Return the [X, Y] coordinate for the center point of the cell that contains the specified text.  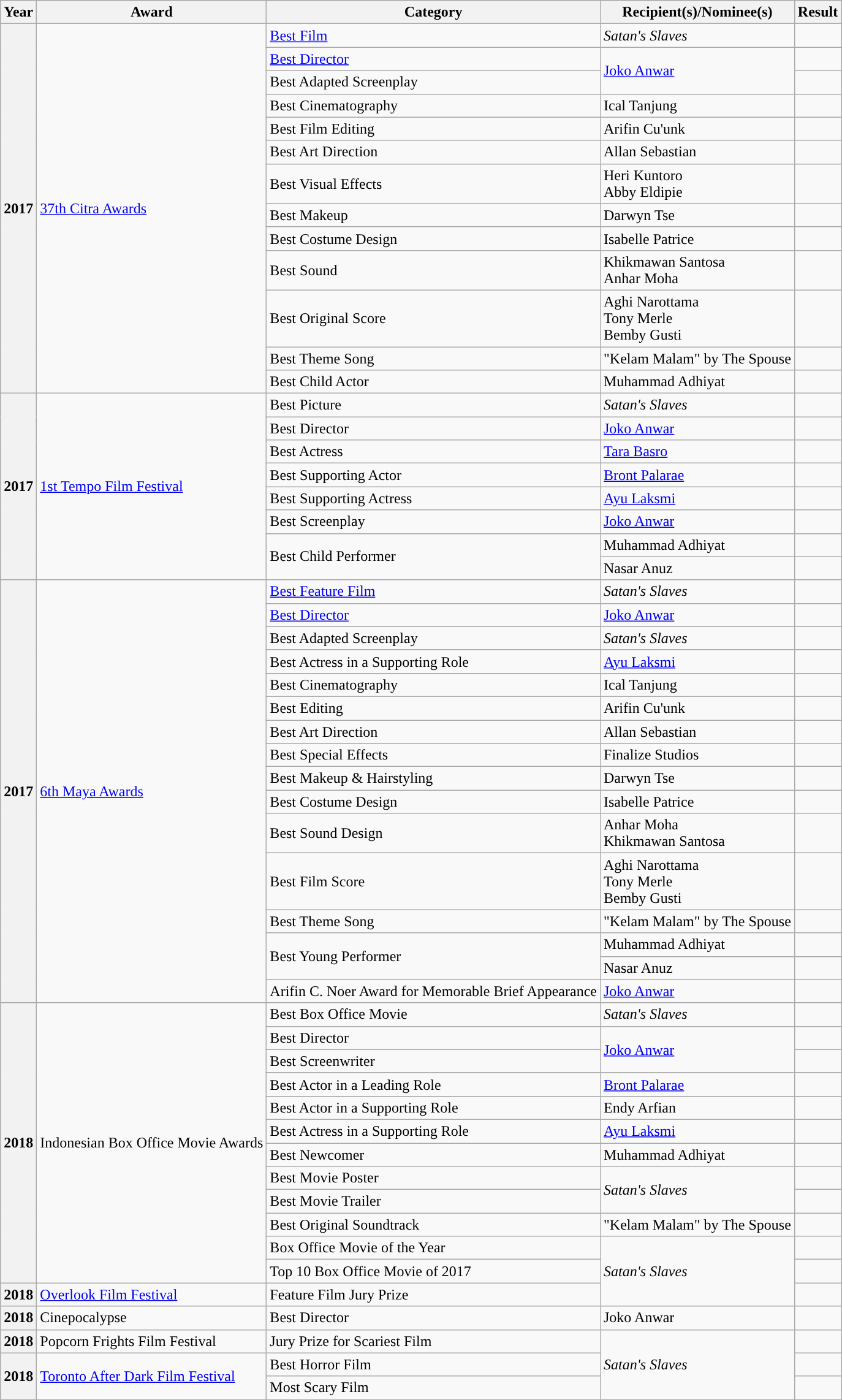
Best Movie Poster [434, 1178]
Tara Basro [697, 452]
Cinepocalypse [152, 1318]
Best Actor in a Supporting Role [434, 1108]
Best Newcomer [434, 1154]
Heri KuntoroAbby Eldipie [697, 184]
Best Original Score [434, 318]
Best Movie Trailer [434, 1201]
Best Supporting Actress [434, 498]
Best Film Score [434, 881]
Box Office Movie of the Year [434, 1248]
Best Feature Film [434, 592]
Best Young Performer [434, 956]
Best Horror Film [434, 1364]
Best Visual Effects [434, 184]
Arifin C. Noer Award for Memorable Brief Appearance [434, 991]
Overlook Film Festival [152, 1295]
Best Makeup [434, 215]
Finalize Studios [697, 755]
Best Editing [434, 708]
Toronto After Dark Film Festival [152, 1376]
Best Makeup & Hairstyling [434, 778]
Best Supporting Actor [434, 475]
Award [152, 12]
Best Special Effects [434, 755]
Year [18, 12]
1st Tempo Film Festival [152, 487]
Endy Arfian [697, 1108]
6th Maya Awards [152, 791]
37th Citra Awards [152, 208]
Best Screenplay [434, 522]
Indonesian Box Office Movie Awards [152, 1143]
Popcorn Frights Film Festival [152, 1341]
Best Original Soundtrack [434, 1225]
Best Film [434, 36]
Jury Prize for Scariest Film [434, 1341]
Best Box Office Movie [434, 1014]
Khikmawan SantosaAnhar Moha [697, 270]
Best Sound [434, 270]
Best Screenwriter [434, 1061]
Best Sound Design [434, 834]
Most Scary Film [434, 1388]
Best Picture [434, 405]
Best Child Actor [434, 382]
Top 10 Box Office Movie of 2017 [434, 1271]
Feature Film Jury Prize [434, 1295]
Category [434, 12]
Best Actress [434, 452]
Anhar MohaKhikmawan Santosa [697, 834]
Result [817, 12]
Best Child Performer [434, 557]
Best Film Editing [434, 129]
Recipient(s)/Nominee(s) [697, 12]
Best Actor in a Leading Role [434, 1084]
